For the text-containing cell, return its midpoint in (x, y) coordinate format. 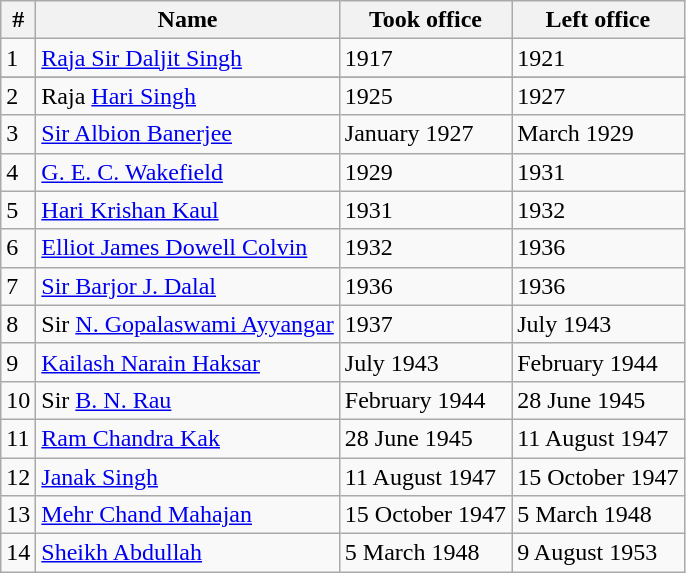
11 (18, 438)
Elliot James Dowell Colvin (188, 248)
Left office (598, 20)
Raja Sir Daljit Singh (188, 58)
Sir Albion Banerjee (188, 134)
G. E. C. Wakefield (188, 172)
Name (188, 20)
8 (18, 324)
14 (18, 553)
6 (18, 248)
Took office (425, 20)
March 1929 (598, 134)
Sheikh Abdullah (188, 553)
Hari Krishan Kaul (188, 210)
Sir N. Gopalaswami Ayyangar (188, 324)
Kailash Narain Haksar (188, 362)
1927 (598, 96)
13 (18, 515)
1921 (598, 58)
Janak Singh (188, 477)
Sir B. N. Rau (188, 400)
2 (18, 96)
4 (18, 172)
5 (18, 210)
Raja Hari Singh (188, 96)
7 (18, 286)
1917 (425, 58)
1 (18, 58)
3 (18, 134)
1925 (425, 96)
12 (18, 477)
Ram Chandra Kak (188, 438)
10 (18, 400)
January 1927 (425, 134)
Mehr Chand Mahajan (188, 515)
# (18, 20)
9 (18, 362)
1929 (425, 172)
Sir Barjor J. Dalal (188, 286)
1937 (425, 324)
9 August 1953 (598, 553)
